Locate the cell with the specified text and output its [x, y] center coordinate. 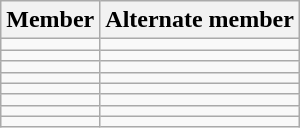
Member [50, 20]
Alternate member [200, 20]
